Find where the given text appears and provide that cell's center as (x, y) coordinate. 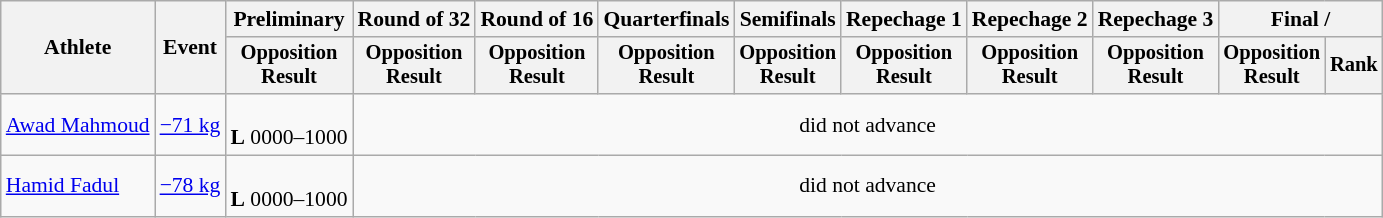
Quarterfinals (666, 19)
Round of 32 (414, 19)
Athlete (78, 48)
Round of 16 (536, 19)
−78 kg (190, 186)
Awad Mahmoud (78, 124)
Repechage 3 (1156, 19)
Repechage 1 (904, 19)
Hamid Fadul (78, 186)
Final / (1300, 19)
Repechage 2 (1030, 19)
Semifinals (788, 19)
−71 kg (190, 124)
Event (190, 48)
Preliminary (288, 19)
Rank (1354, 66)
